Find where the given text appears and provide that cell's center as (x, y) coordinate. 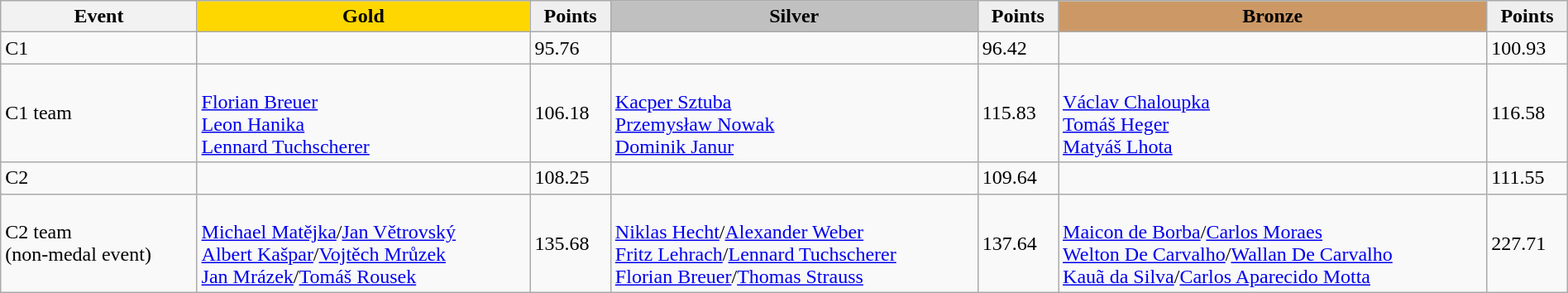
Maicon de Borba/Carlos MoraesWelton De Carvalho/Wallan De CarvalhoKauã da Silva/Carlos Aparecido Motta (1273, 243)
95.76 (571, 48)
137.64 (1017, 243)
100.93 (1527, 48)
109.64 (1017, 178)
C2 team(non-medal event) (99, 243)
135.68 (571, 243)
Kacper SztubaPrzemysław NowakDominik Janur (794, 113)
Silver (794, 17)
C2 (99, 178)
C1 (99, 48)
Gold (364, 17)
Event (99, 17)
Václav ChaloupkaTomáš HegerMatyáš Lhota (1273, 113)
Niklas Hecht/Alexander WeberFritz Lehrach/Lennard TuchschererFlorian Breuer/Thomas Strauss (794, 243)
111.55 (1527, 178)
108.25 (571, 178)
227.71 (1527, 243)
115.83 (1017, 113)
106.18 (571, 113)
Florian BreuerLeon HanikaLennard Tuchscherer (364, 113)
116.58 (1527, 113)
96.42 (1017, 48)
C1 team (99, 113)
Michael Matějka/Jan VětrovskýAlbert Kašpar/Vojtěch MrůzekJan Mrázek/Tomáš Rousek (364, 243)
Bronze (1273, 17)
